Capture the cell that displays the provided text and extract its (x, y) central coordinate. 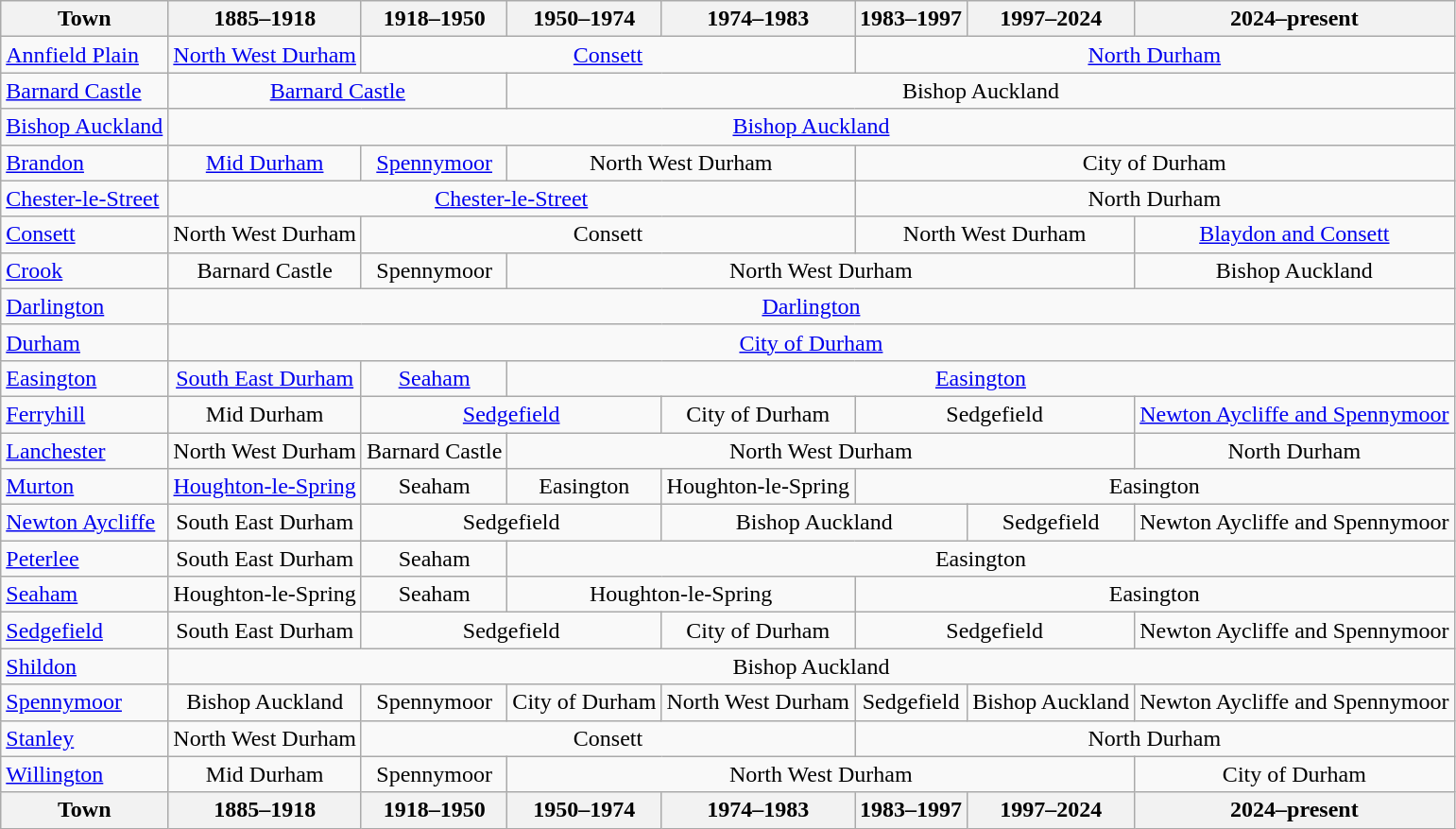
Newton Aycliffe (85, 523)
Willington (85, 774)
Ferryhill (85, 414)
Durham (85, 342)
Stanley (85, 738)
Shildon (85, 666)
Crook (85, 270)
Annfield Plain (85, 55)
Murton (85, 487)
Blaydon and Consett (1294, 234)
Peterlee (85, 559)
Brandon (85, 163)
Lanchester (85, 451)
